Provide the [x, y] coordinate of the cell's center where the given text is located.  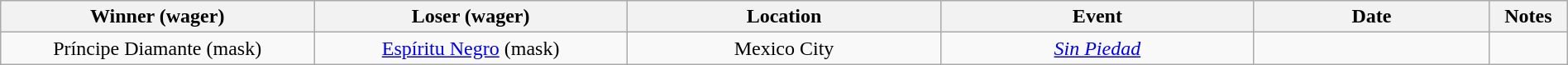
Date [1371, 17]
Espíritu Negro (mask) [471, 48]
Winner (wager) [157, 17]
Location [784, 17]
Príncipe Diamante (mask) [157, 48]
Loser (wager) [471, 17]
Mexico City [784, 48]
Sin Piedad [1097, 48]
Event [1097, 17]
Notes [1528, 17]
